Provide the (X, Y) coordinate of the cell's center where the given text is located.  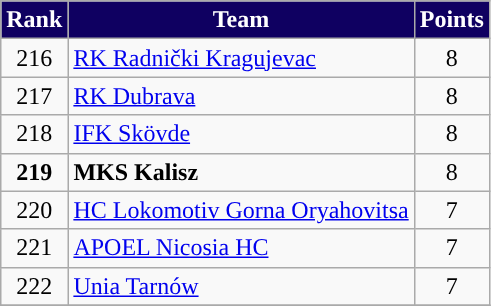
RK Radnički Kragujevac (241, 58)
218 (34, 134)
220 (34, 210)
RK Dubrava (241, 96)
APOEL Nicosia HC (241, 248)
HC Lokomotiv Gorna Oryahovitsa (241, 210)
217 (34, 96)
Rank (34, 20)
Unia Tarnów (241, 286)
Team (241, 20)
221 (34, 248)
216 (34, 58)
IFK Skövde (241, 134)
Points (452, 20)
MKS Kalisz (241, 172)
222 (34, 286)
219 (34, 172)
